From the cell containing the given text, extract its center point as (x, y) coordinate. 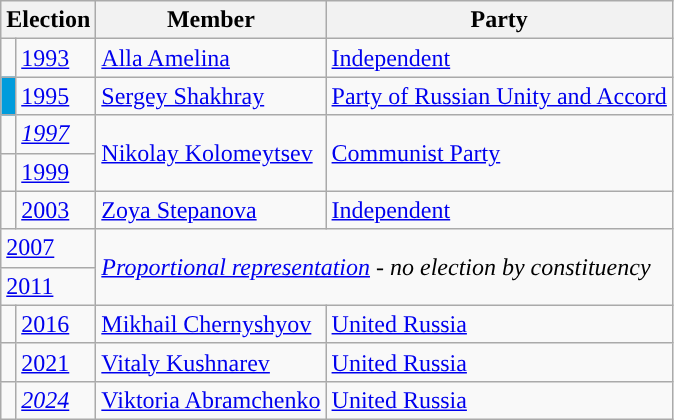
Nikolay Kolomeytsev (211, 153)
Zoya Stepanova (211, 210)
2003 (56, 210)
Viktoria Abramchenko (211, 400)
Party (499, 20)
Mikhail Chernyshyov (211, 324)
Alla Amelina (211, 58)
Party of Russian Unity and Accord (499, 96)
2007 (48, 248)
1999 (56, 172)
Election (48, 20)
Proportional representation - no election by constituency (384, 267)
2011 (48, 286)
2024 (56, 400)
1993 (56, 58)
1995 (56, 96)
1997 (56, 134)
2021 (56, 362)
Communist Party (499, 153)
Vitaly Kushnarev (211, 362)
Sergey Shakhray (211, 96)
2016 (56, 324)
Member (211, 20)
